Capture the cell that displays the provided text and extract its [x, y] central coordinate. 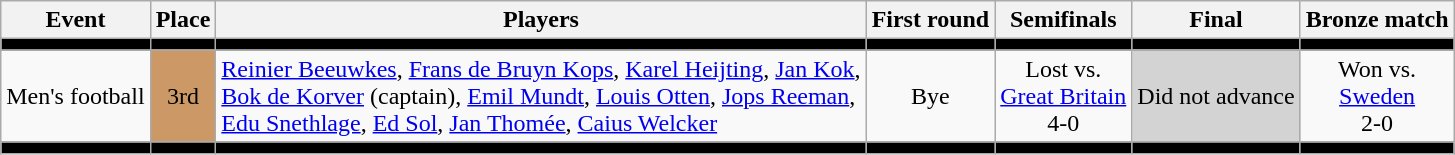
First round [930, 20]
Place [183, 20]
Final [1216, 20]
Players [541, 20]
Won vs. Sweden 2-0 [1377, 96]
Did not advance [1216, 96]
3rd [183, 96]
Event [76, 20]
Lost vs. Great Britain 4-0 [1064, 96]
Bye [930, 96]
Men's football [76, 96]
Bronze match [1377, 20]
Semifinals [1064, 20]
